From the cell containing the given text, extract its center point as (X, Y) coordinate. 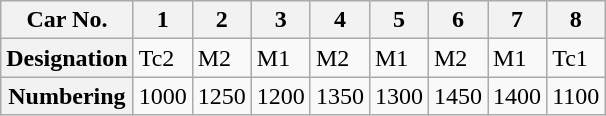
3 (280, 20)
Tc1 (576, 58)
Numbering (67, 96)
Tc2 (162, 58)
4 (340, 20)
1300 (398, 96)
1 (162, 20)
1250 (222, 96)
5 (398, 20)
1200 (280, 96)
1000 (162, 96)
1100 (576, 96)
1350 (340, 96)
1400 (518, 96)
8 (576, 20)
7 (518, 20)
6 (458, 20)
Designation (67, 58)
2 (222, 20)
1450 (458, 96)
Car No. (67, 20)
